Scan for the cell matching the given text and deliver its (x, y) coordinate at center. 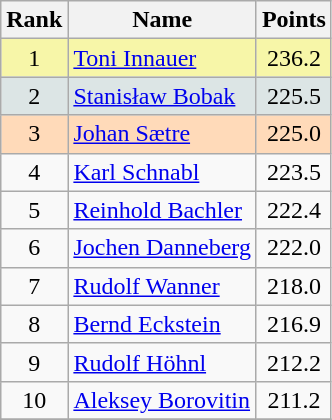
9 (34, 362)
Rudolf Wanner (162, 286)
Reinhold Bachler (162, 210)
225.5 (294, 96)
Name (162, 20)
3 (34, 134)
Jochen Danneberg (162, 248)
Karl Schnabl (162, 172)
Toni Innauer (162, 58)
216.9 (294, 324)
222.0 (294, 248)
Rudolf Höhnl (162, 362)
212.2 (294, 362)
Stanisław Bobak (162, 96)
223.5 (294, 172)
5 (34, 210)
4 (34, 172)
Bernd Eckstein (162, 324)
225.0 (294, 134)
222.4 (294, 210)
7 (34, 286)
2 (34, 96)
8 (34, 324)
Points (294, 20)
Johan Sætre (162, 134)
211.2 (294, 400)
236.2 (294, 58)
10 (34, 400)
6 (34, 248)
218.0 (294, 286)
Rank (34, 20)
1 (34, 58)
Aleksey Borovitin (162, 400)
